Search for the cell housing the specified text and yield its (X, Y) center coordinate. 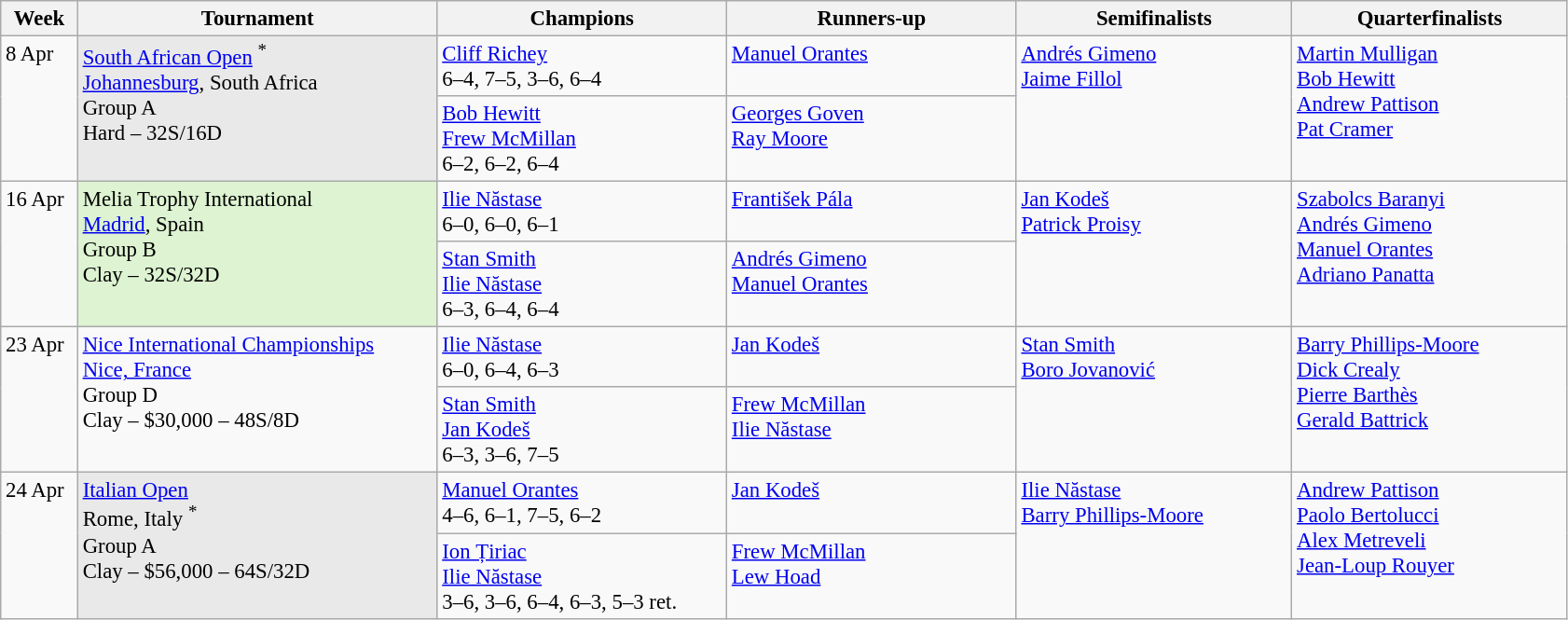
Stan Smith Boro Jovanović (1154, 400)
8 Apr (39, 109)
Szabolcs Baranyi Andrés Gimeno Manuel Orantes Adriano Panatta (1430, 255)
Week (39, 19)
Martin Mulligan Bob Hewitt Andrew Pattison Pat Cramer (1430, 109)
Italian Open Rome, Italy * Group A Clay – $56,000 – 64S/32D (257, 545)
František Pála (873, 213)
Bob Hewitt Frew McMillan 6–2, 6–2, 6–4 (582, 139)
Ilie Năstase Barry Phillips-Moore (1154, 545)
Frew McMillan Ilie Năstase (873, 431)
Barry Phillips-Moore Dick Crealy Pierre Barthès Gerald Battrick (1430, 400)
Andrés Gimeno Jaime Fillol (1154, 109)
16 Apr (39, 255)
Ilie Năstase 6–0, 6–0, 6–1 (582, 213)
Ion Țiriac Ilie Năstase 3–6, 3–6, 6–4, 6–3, 5–3 ret. (582, 576)
Frew McMillan Lew Hoad (873, 576)
Quarterfinalists (1430, 19)
Manuel Orantes (873, 67)
Nice International ChampionshipsNice, France Group D Clay – $30,000 – 48S/8D (257, 400)
Cliff Richey 6–4, 7–5, 3–6, 6–4 (582, 67)
Andrew Pattison Paolo Bertolucci Alex Metreveli Jean-Loup Rouyer (1430, 545)
Ilie Năstase 6–0, 6–4, 6–3 (582, 358)
Stan Smith Jan Kodeš 6–3, 3–6, 7–5 (582, 431)
Champions (582, 19)
Manuel Orantes 4–6, 6–1, 7–5, 6–2 (582, 503)
Jan Kodeš Patrick Proisy (1154, 255)
Melia Trophy InternationalMadrid, Spain Group B Clay – 32S/32D (257, 255)
23 Apr (39, 400)
Georges Goven Ray Moore (873, 139)
Andrés Gimeno Manuel Orantes (873, 284)
Runners-up (873, 19)
Stan Smith Ilie Năstase 6–3, 6–4, 6–4 (582, 284)
Tournament (257, 19)
24 Apr (39, 545)
Semifinalists (1154, 19)
South African Open * Johannesburg, South Africa Group A Hard – 32S/16D (257, 109)
